Return (X, Y) of the center of cell containing provided text 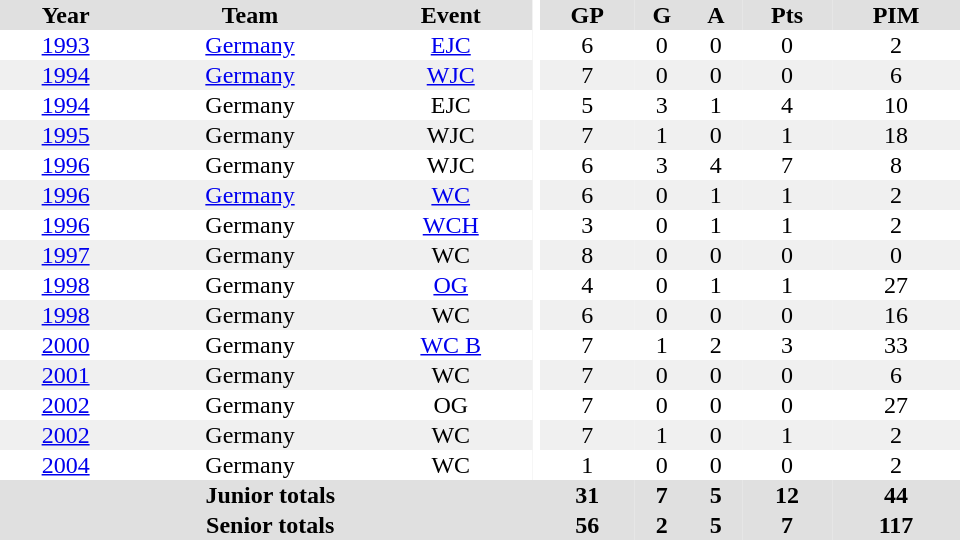
117 (896, 525)
GP (586, 15)
Year (66, 15)
2004 (66, 465)
2001 (66, 375)
Event (451, 15)
A (716, 15)
G (662, 15)
WCH (451, 225)
2000 (66, 345)
PIM (896, 15)
12 (787, 495)
44 (896, 495)
Senior totals (270, 525)
Team (250, 15)
1993 (66, 45)
1997 (66, 255)
Junior totals (270, 495)
33 (896, 345)
WC B (451, 345)
18 (896, 135)
16 (896, 315)
56 (586, 525)
Pts (787, 15)
10 (896, 105)
1995 (66, 135)
31 (586, 495)
